Return [x, y] of the center of cell containing provided text 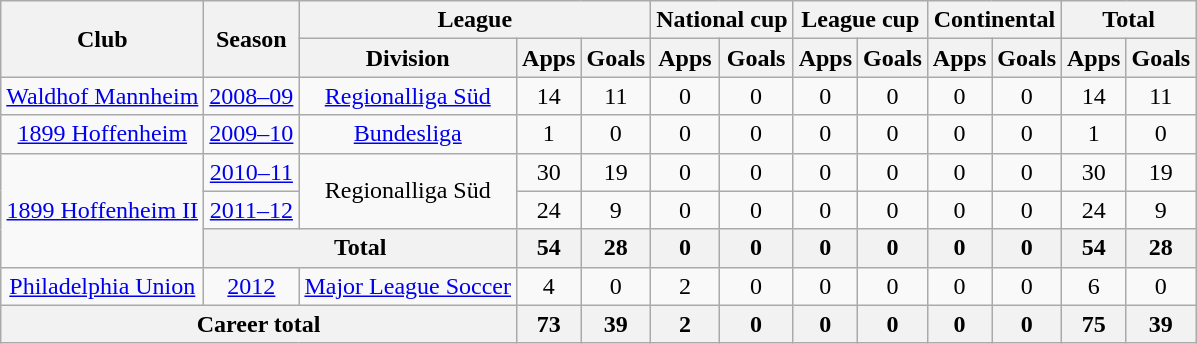
Division [408, 58]
4 [549, 286]
League cup [860, 20]
75 [1094, 324]
League [475, 20]
2009–10 [252, 134]
2010–11 [252, 172]
1899 Hoffenheim [102, 134]
Continental [994, 20]
73 [549, 324]
Waldhof Mannheim [102, 96]
Season [252, 39]
Bundesliga [408, 134]
Major League Soccer [408, 286]
6 [1094, 286]
2008–09 [252, 96]
Club [102, 39]
National cup [722, 20]
2012 [252, 286]
1899 Hoffenheim II [102, 210]
Philadelphia Union [102, 286]
Career total [259, 324]
2011–12 [252, 210]
